Output the (x, y) coordinate of the center of the cell containing the given text.  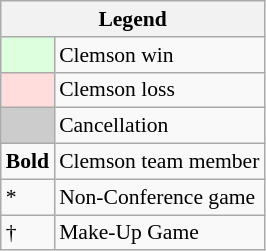
Make-Up Game (159, 233)
Cancellation (159, 126)
* (28, 197)
† (28, 233)
Non-Conference game (159, 197)
Clemson win (159, 55)
Clemson team member (159, 162)
Bold (28, 162)
Clemson loss (159, 90)
Legend (133, 19)
